Identify which cell holds the provided text, then report its [X, Y] central coordinate. 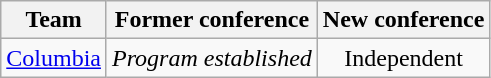
Former conference [212, 20]
Program established [212, 58]
Columbia [54, 58]
Team [54, 20]
Independent [404, 58]
New conference [404, 20]
